Capture the cell that displays the provided text and extract its (x, y) central coordinate. 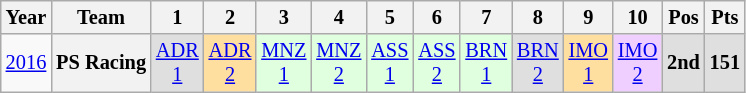
Year (26, 17)
4 (338, 17)
2 (230, 17)
9 (588, 17)
MNZ2 (338, 63)
3 (284, 17)
BRN2 (538, 63)
1 (178, 17)
Pts (725, 17)
IMO2 (638, 63)
ASS2 (436, 63)
6 (436, 17)
5 (390, 17)
Pos (684, 17)
PS Racing (101, 63)
ADR1 (178, 63)
7 (486, 17)
8 (538, 17)
ASS1 (390, 63)
151 (725, 63)
BRN1 (486, 63)
Team (101, 17)
MNZ1 (284, 63)
2016 (26, 63)
ADR2 (230, 63)
10 (638, 17)
IMO1 (588, 63)
2nd (684, 63)
